Search for the cell housing the specified text and yield its (x, y) center coordinate. 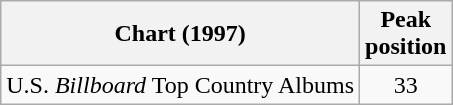
U.S. Billboard Top Country Albums (180, 85)
Peakposition (406, 34)
Chart (1997) (180, 34)
33 (406, 85)
